Extract the (X, Y) coordinate from the center of the cell holding the provided text.  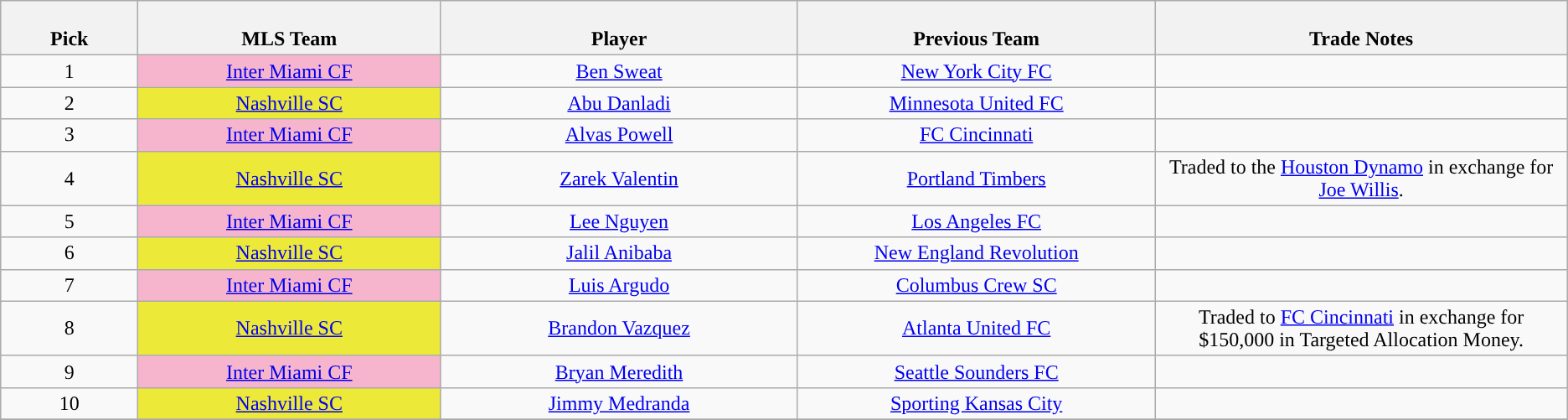
1 (70, 71)
Minnesota United FC (977, 103)
Jalil Anibaba (620, 253)
Luis Argudo (620, 285)
Lee Nguyen (620, 221)
Brandon Vazquez (620, 329)
MLS Team (290, 29)
9 (70, 371)
7 (70, 285)
Zarek Valentin (620, 178)
Pick (70, 29)
3 (70, 135)
Alvas Powell (620, 135)
Ben Sweat (620, 71)
Player (620, 29)
10 (70, 403)
5 (70, 221)
4 (70, 178)
6 (70, 253)
Traded to the Houston Dynamo in exchange for Joe Willis. (1361, 178)
Sporting Kansas City (977, 403)
Seattle Sounders FC (977, 371)
Columbus Crew SC (977, 285)
FC Cincinnati (977, 135)
2 (70, 103)
Atlanta United FC (977, 329)
Trade Notes (1361, 29)
8 (70, 329)
Portland Timbers (977, 178)
New York City FC (977, 71)
New England Revolution (977, 253)
Abu Danladi (620, 103)
Bryan Meredith (620, 371)
Traded to FC Cincinnati in exchange for $150,000 in Targeted Allocation Money. (1361, 329)
Jimmy Medranda (620, 403)
Los Angeles FC (977, 221)
Previous Team (977, 29)
